Return the [x, y] coordinate for the center point of the cell that contains the specified text.  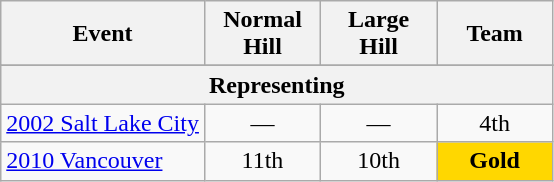
11th [262, 161]
2002 Salt Lake City [103, 123]
2010 Vancouver [103, 161]
4th [495, 123]
Representing [277, 85]
Gold [495, 161]
Normal Hill [262, 34]
Event [103, 34]
10th [379, 161]
Large Hill [379, 34]
Team [495, 34]
